Scan for the cell matching the given text and deliver its (x, y) coordinate at center. 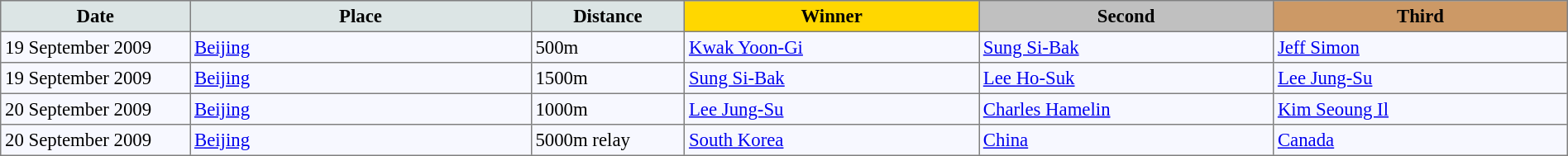
China (1126, 140)
Distance (608, 17)
Second (1126, 17)
Kim Seoung Il (1421, 109)
Date (96, 17)
Lee Ho-Suk (1126, 78)
Canada (1421, 140)
Charles Hamelin (1126, 109)
Third (1421, 17)
South Korea (832, 140)
500m (608, 47)
5000m relay (608, 140)
1500m (608, 78)
Jeff Simon (1421, 47)
Place (361, 17)
Kwak Yoon-Gi (832, 47)
1000m (608, 109)
Winner (832, 17)
